Extract the [x, y] coordinate from the center of the cell holding the provided text.  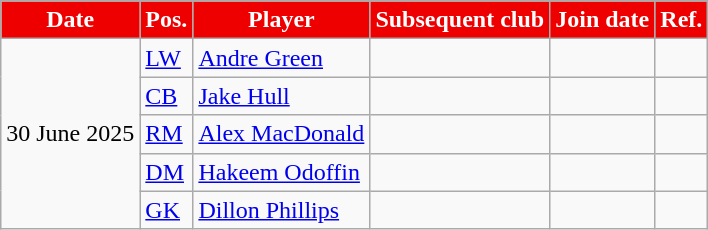
RM [166, 134]
DM [166, 172]
Join date [602, 20]
Date [70, 20]
GK [166, 210]
Jake Hull [282, 96]
Subsequent club [460, 20]
30 June 2025 [70, 134]
Pos. [166, 20]
Player [282, 20]
CB [166, 96]
Alex MacDonald [282, 134]
Andre Green [282, 58]
Dillon Phillips [282, 210]
LW [166, 58]
Ref. [682, 20]
Hakeem Odoffin [282, 172]
